Scan for the cell matching the given text and deliver its (X, Y) coordinate at center. 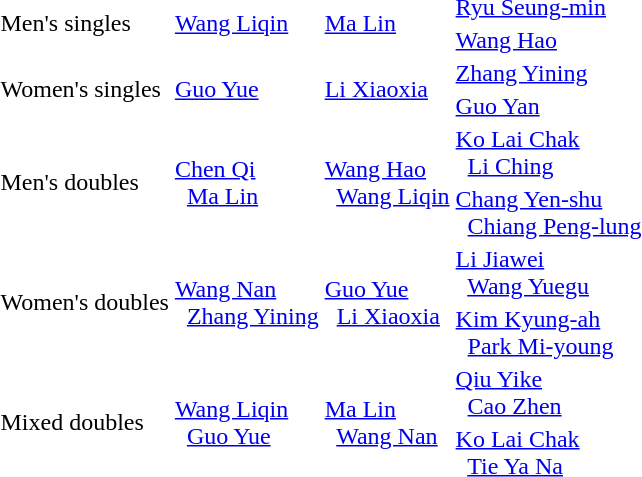
Wang Nan Zhang Yining (246, 302)
Li Xiaoxia (387, 90)
Guo Yue Li Xiaoxia (387, 302)
Wang Hao Wang Liqin (387, 182)
Chen Qi Ma Lin (246, 182)
Guo Yue (246, 90)
